For the text-containing cell, return its midpoint in [x, y] coordinate format. 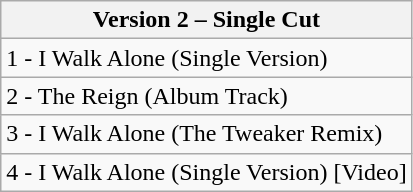
2 - The Reign (Album Track) [206, 96]
Version 2 – Single Cut [206, 20]
4 - I Walk Alone (Single Version) [Video] [206, 172]
1 - I Walk Alone (Single Version) [206, 58]
3 - I Walk Alone (The Tweaker Remix) [206, 134]
